From the cell containing the given text, extract its center point as (x, y) coordinate. 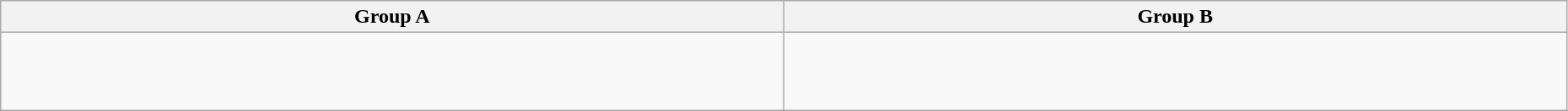
Group A (392, 17)
Group B (1175, 17)
